Search for the cell housing the specified text and yield its [x, y] center coordinate. 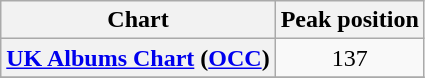
Peak position [350, 20]
UK Albums Chart (OCC) [138, 58]
Chart [138, 20]
137 [350, 58]
